Find where the given text appears and provide that cell's center as (x, y) coordinate. 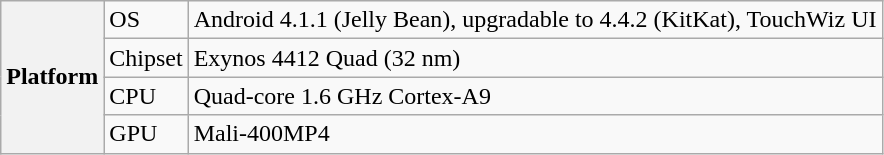
OS (146, 20)
GPU (146, 134)
Mali-400MP4 (535, 134)
Platform (52, 77)
Quad-core 1.6 GHz Cortex-A9 (535, 96)
Android 4.1.1 (Jelly Bean), upgradable to 4.4.2 (KitKat), TouchWiz UI (535, 20)
CPU (146, 96)
Exynos 4412 Quad (32 nm) (535, 58)
Chipset (146, 58)
